Return [x, y] of the center of cell containing provided text 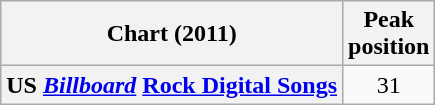
31 [389, 85]
US Billboard Rock Digital Songs [172, 85]
Peakposition [389, 34]
Chart (2011) [172, 34]
